Find where the given text appears and provide that cell's center as (X, Y) coordinate. 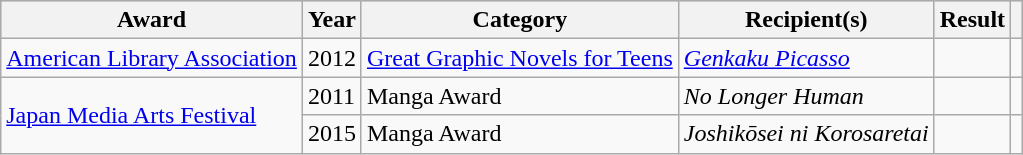
No Longer Human (806, 96)
Result (972, 20)
Year (332, 20)
Recipient(s) (806, 20)
Category (520, 20)
2012 (332, 58)
Award (152, 20)
2011 (332, 96)
Genkaku Picasso (806, 58)
2015 (332, 134)
Joshikōsei ni Korosaretai (806, 134)
Japan Media Arts Festival (152, 115)
American Library Association (152, 58)
Great Graphic Novels for Teens (520, 58)
